Locate the cell with the specified text and output its [x, y] center coordinate. 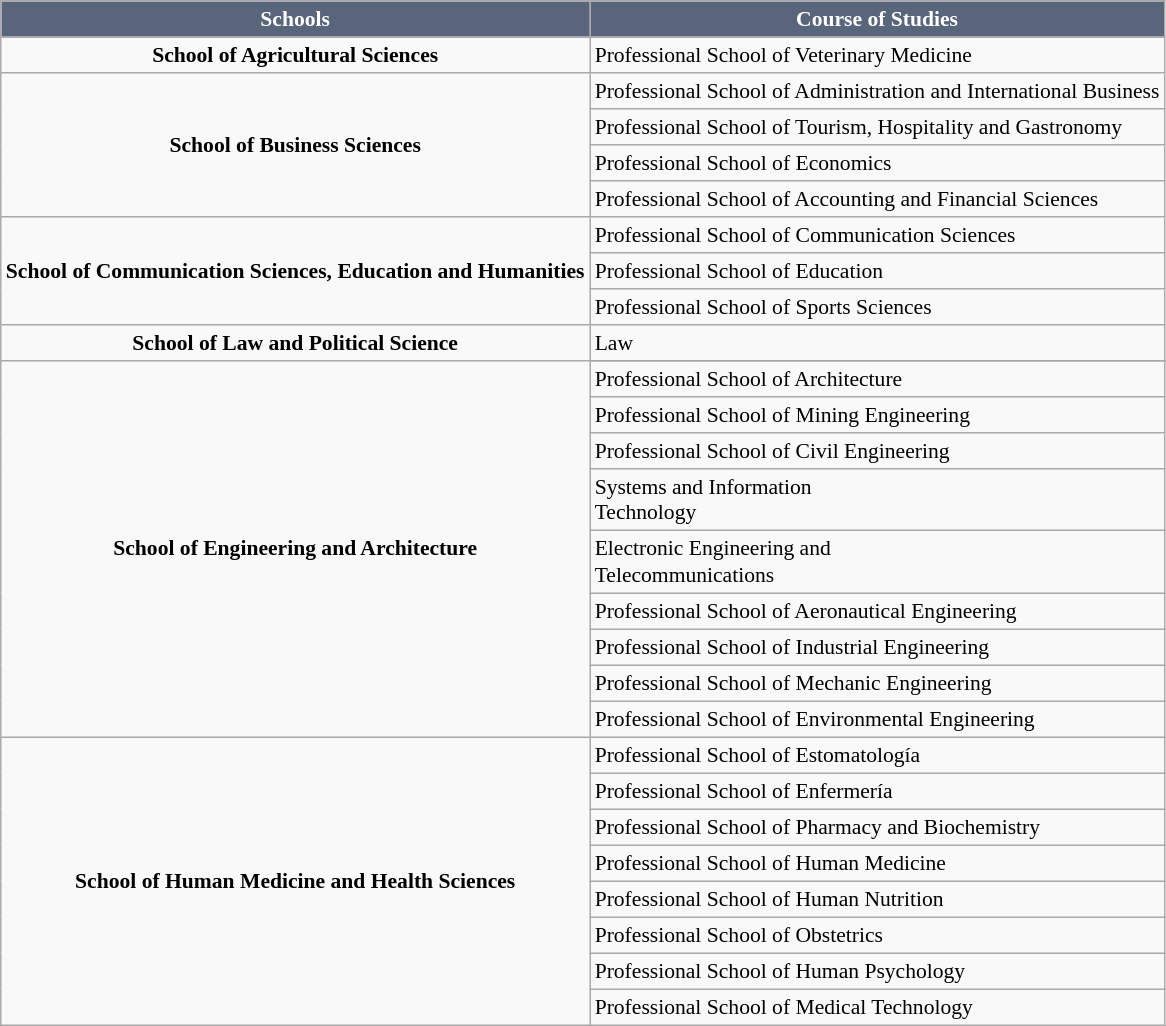
Professional School of Tourism, Hospitality and Gastronomy [878, 127]
Professional School of Medical Technology [878, 1008]
Course of Studies [878, 19]
Professional School of Aeronautical Engineering [878, 611]
Professional School of Administration and International Business [878, 91]
Professional School of Economics [878, 163]
Schools [296, 19]
Professional School of Environmental Engineering [878, 719]
Professional School of Civil Engineering [878, 451]
Professional School of Enfermería [878, 791]
Professional School of Education [878, 271]
Professional School of Accounting and Financial Sciences [878, 199]
Electronic Engineering andTelecommunications [878, 562]
School of Engineering and Architecture [296, 549]
Professional School of Industrial Engineering [878, 647]
Professional School of Human Nutrition [878, 899]
Professional School of Obstetrics [878, 936]
Professional School of Veterinary Medicine [878, 55]
Professional School of Pharmacy and Biochemistry [878, 827]
Professional School of Architecture [878, 379]
Systems and InformationTechnology [878, 500]
School of Human Medicine and Health Sciences [296, 881]
Law [878, 343]
Professional School of Mechanic Engineering [878, 683]
Professional School of Mining Engineering [878, 415]
School of Communication Sciences, Education and Humanities [296, 271]
Professional School of Human Psychology [878, 972]
Professional School of Estomatología [878, 755]
Professional School of Human Medicine [878, 863]
Professional School of Communication Sciences [878, 235]
School of Business Sciences [296, 145]
School of Law and Political Science [296, 343]
School of Agricultural Sciences [296, 55]
Professional School of Sports Sciences [878, 307]
